From the cell containing the given text, extract its center point as (X, Y) coordinate. 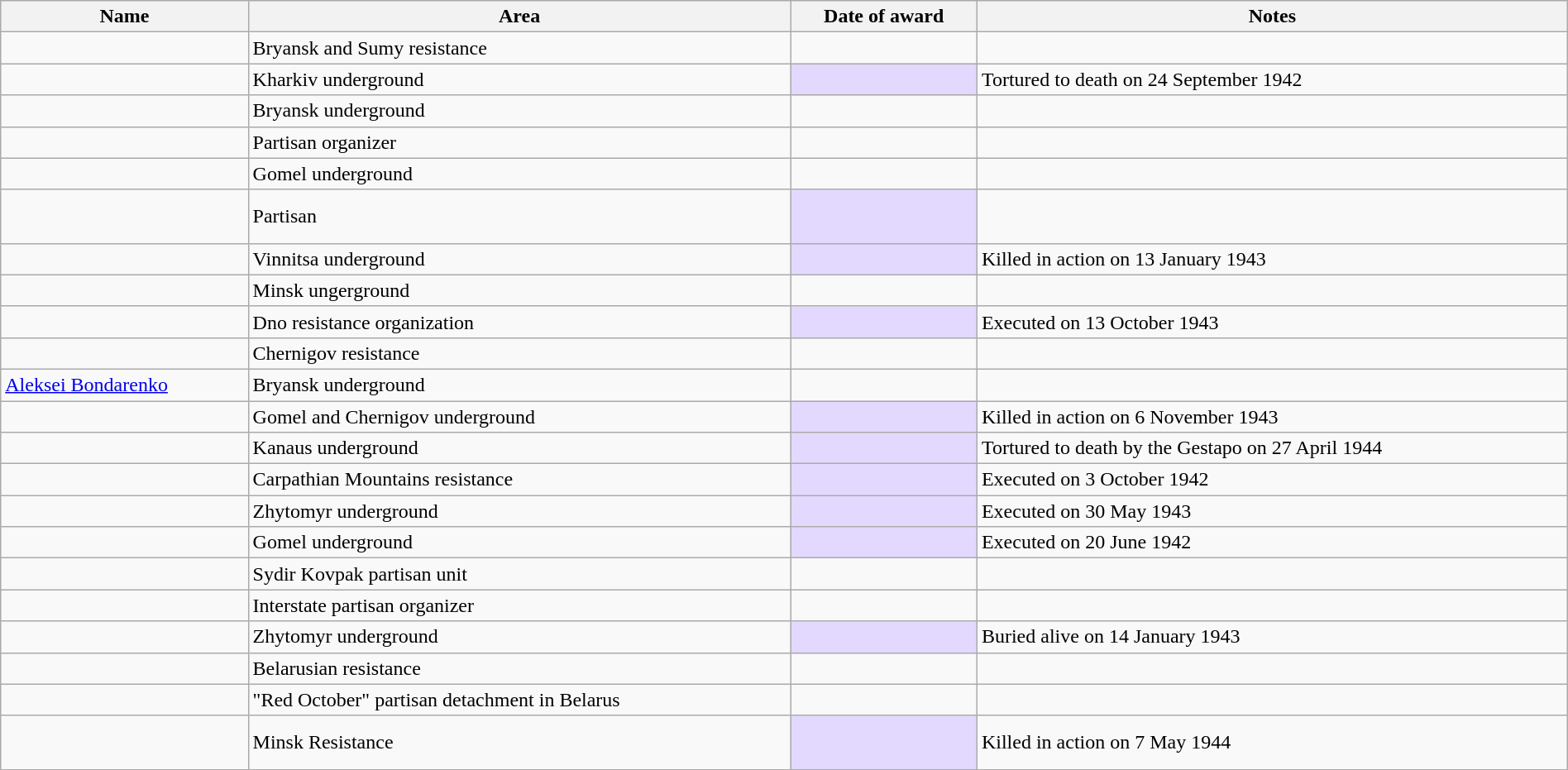
"Red October" partisan detachment in Belarus (519, 700)
Tortured to death on 24 September 1942 (1272, 79)
Partisan (519, 217)
Minsk ungerground (519, 290)
Carpathian Mountains resistance (519, 480)
Kanaus underground (519, 448)
Executed on 13 October 1943 (1272, 322)
Buried alive on 14 January 1943 (1272, 637)
Partisan organizer (519, 142)
Killed in action on 13 January 1943 (1272, 259)
Interstate partisan organizer (519, 605)
Belarusian resistance (519, 668)
Executed on 3 October 1942 (1272, 480)
Tortured to death by the Gestapo on 27 April 1944 (1272, 448)
Area (519, 17)
Killed in action on 7 May 1944 (1272, 743)
Bryansk and Sumy resistance (519, 48)
Gomel and Chernigov underground (519, 416)
Killed in action on 6 November 1943 (1272, 416)
Date of award (883, 17)
Name (124, 17)
Vinnitsa underground (519, 259)
Notes (1272, 17)
Sydir Kovpak partisan unit (519, 574)
Aleksei Bondarenko (124, 385)
Minsk Resistance (519, 743)
Executed on 20 June 1942 (1272, 543)
Kharkiv underground (519, 79)
Chernigov resistance (519, 353)
Dno resistance organization (519, 322)
Executed on 30 May 1943 (1272, 511)
